Determine the (x, y) coordinate at the center of the cell enclosing the given text.  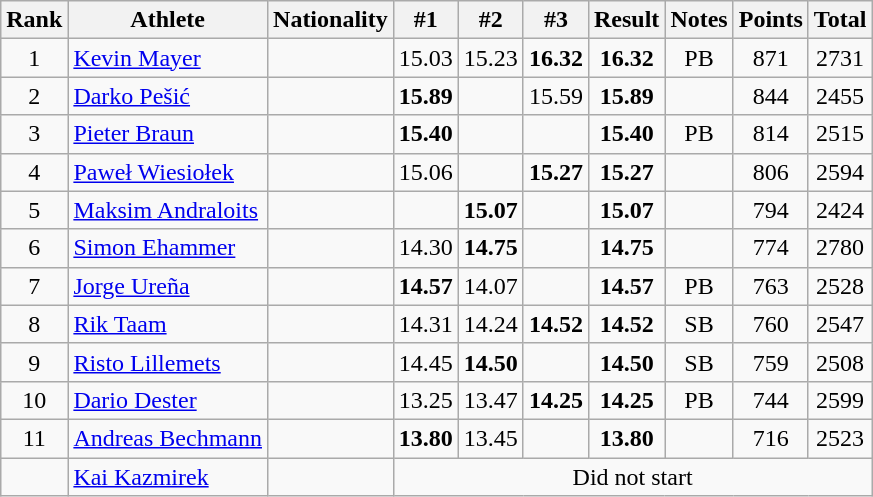
15.59 (556, 96)
13.25 (426, 400)
844 (770, 96)
7 (34, 286)
Rank (34, 20)
1 (34, 58)
2 (34, 96)
14.30 (426, 248)
Darko Pešić (168, 96)
Points (770, 20)
Simon Ehammer (168, 248)
2455 (840, 96)
2731 (840, 58)
#2 (490, 20)
Jorge Ureña (168, 286)
2780 (840, 248)
Pieter Braun (168, 134)
11 (34, 438)
716 (770, 438)
9 (34, 362)
Did not start (632, 477)
2508 (840, 362)
774 (770, 248)
814 (770, 134)
13.47 (490, 400)
2594 (840, 172)
14.31 (426, 324)
4 (34, 172)
Paweł Wiesiołek (168, 172)
Andreas Bechmann (168, 438)
Nationality (331, 20)
2424 (840, 210)
871 (770, 58)
Total (840, 20)
Maksim Andraloits (168, 210)
763 (770, 286)
5 (34, 210)
15.06 (426, 172)
Kevin Mayer (168, 58)
Kai Kazmirek (168, 477)
8 (34, 324)
Risto Lillemets (168, 362)
15.03 (426, 58)
Result (626, 20)
2515 (840, 134)
759 (770, 362)
15.23 (490, 58)
10 (34, 400)
3 (34, 134)
#1 (426, 20)
#3 (556, 20)
744 (770, 400)
2599 (840, 400)
2523 (840, 438)
806 (770, 172)
794 (770, 210)
760 (770, 324)
Rik Taam (168, 324)
2547 (840, 324)
14.45 (426, 362)
Notes (699, 20)
6 (34, 248)
14.24 (490, 324)
14.07 (490, 286)
Athlete (168, 20)
13.45 (490, 438)
2528 (840, 286)
Dario Dester (168, 400)
